For the text-containing cell, return its midpoint in [X, Y] coordinate format. 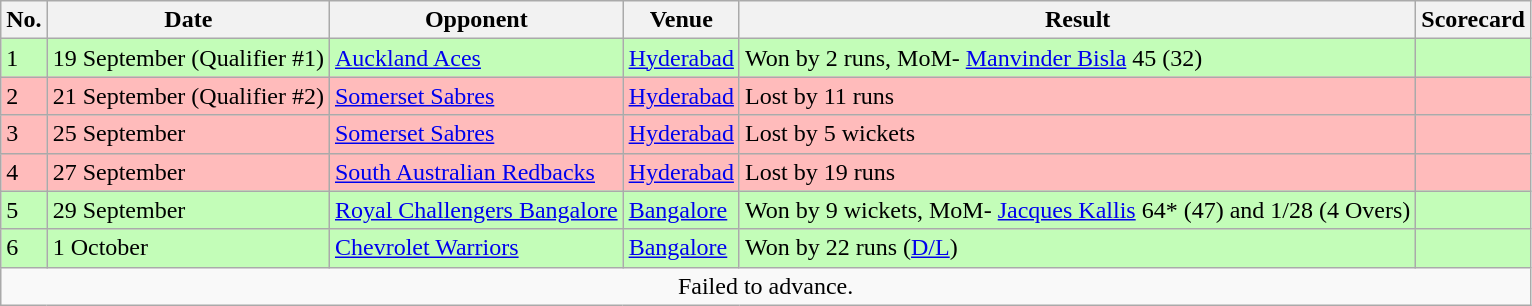
Won by 9 wickets, MoM- Jacques Kallis 64* (47) and 1/28 (4 Overs) [1077, 210]
5 [24, 210]
Scorecard [1474, 20]
No. [24, 20]
Lost by 19 runs [1077, 172]
Won by 22 runs (D/L) [1077, 248]
Won by 2 runs, MoM- Manvinder Bisla 45 (32) [1077, 58]
1 [24, 58]
19 September (Qualifier #1) [188, 58]
6 [24, 248]
25 September [188, 134]
Result [1077, 20]
Lost by 5 wickets [1077, 134]
Opponent [476, 20]
29 September [188, 210]
Royal Challengers Bangalore [476, 210]
Chevrolet Warriors [476, 248]
4 [24, 172]
1 October [188, 248]
3 [24, 134]
21 September (Qualifier #2) [188, 96]
Date [188, 20]
2 [24, 96]
Lost by 11 runs [1077, 96]
Auckland Aces [476, 58]
Venue [681, 20]
Failed to advance. [766, 286]
South Australian Redbacks [476, 172]
27 September [188, 172]
